Identify which cell holds the provided text, then report its [X, Y] central coordinate. 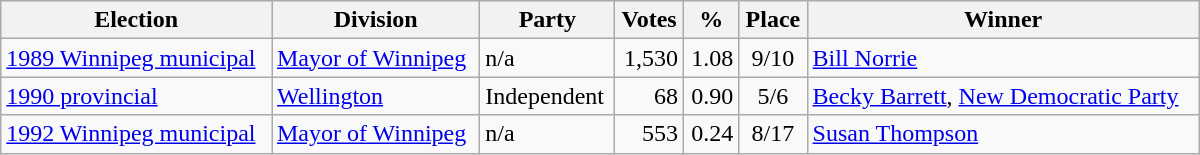
Votes [650, 20]
Party [548, 20]
% [712, 20]
Susan Thompson [1003, 134]
Election [136, 20]
68 [650, 96]
1,530 [650, 58]
Wellington [376, 96]
Bill Norrie [1003, 58]
5/6 [773, 96]
Becky Barrett, New Democratic Party [1003, 96]
1.08 [712, 58]
0.24 [712, 134]
Winner [1003, 20]
1989 Winnipeg municipal [136, 58]
1992 Winnipeg municipal [136, 134]
0.90 [712, 96]
9/10 [773, 58]
Place [773, 20]
553 [650, 134]
Independent [548, 96]
1990 provincial [136, 96]
8/17 [773, 134]
Division [376, 20]
